Detect which cell encompasses the target text, then output its (x, y) center coordinate. 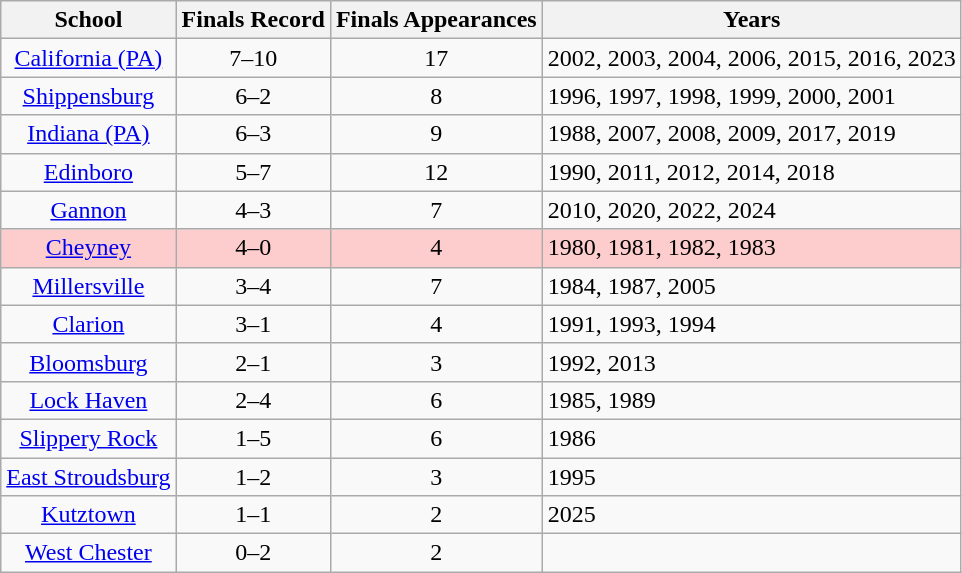
Kutztown (88, 515)
6–2 (253, 96)
Years (752, 20)
1986 (752, 438)
1–5 (253, 438)
2–1 (253, 362)
Cheyney (88, 248)
1991, 1993, 1994 (752, 324)
5–7 (253, 172)
6–3 (253, 134)
9 (436, 134)
Finals Record (253, 20)
California (PA) (88, 58)
2025 (752, 515)
2010, 2020, 2022, 2024 (752, 210)
Shippensburg (88, 96)
Lock Haven (88, 400)
Millersville (88, 286)
1984, 1987, 2005 (752, 286)
0–2 (253, 553)
12 (436, 172)
1985, 1989 (752, 400)
Slippery Rock (88, 438)
1996, 1997, 1998, 1999, 2000, 2001 (752, 96)
1992, 2013 (752, 362)
Clarion (88, 324)
West Chester (88, 553)
1–1 (253, 515)
School (88, 20)
7–10 (253, 58)
1990, 2011, 2012, 2014, 2018 (752, 172)
Finals Appearances (436, 20)
4–3 (253, 210)
4–0 (253, 248)
1–2 (253, 477)
8 (436, 96)
Indiana (PA) (88, 134)
3–4 (253, 286)
1988, 2007, 2008, 2009, 2017, 2019 (752, 134)
Bloomsburg (88, 362)
17 (436, 58)
2002, 2003, 2004, 2006, 2015, 2016, 2023 (752, 58)
East Stroudsburg (88, 477)
1980, 1981, 1982, 1983 (752, 248)
1995 (752, 477)
Gannon (88, 210)
Edinboro (88, 172)
2–4 (253, 400)
3–1 (253, 324)
